Return (X, Y) of the center of cell containing provided text 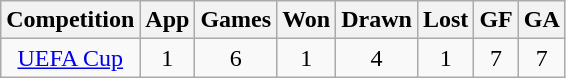
Won (306, 20)
GA (542, 20)
Lost (445, 20)
Drawn (377, 20)
GF (496, 20)
6 (236, 58)
Competition (70, 20)
4 (377, 58)
Games (236, 20)
UEFA Cup (70, 58)
App (168, 20)
